Provide the [x, y] coordinate of the cell's center where the given text is located.  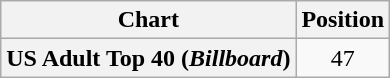
Chart [148, 20]
Position [343, 20]
47 [343, 58]
US Adult Top 40 (Billboard) [148, 58]
